Scan for the cell matching the given text and deliver its [x, y] coordinate at center. 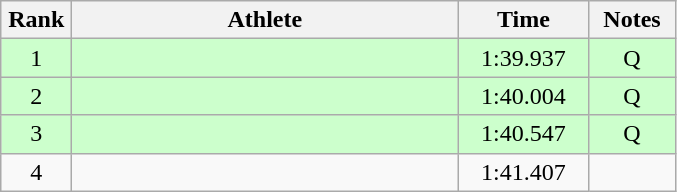
3 [36, 134]
1:41.407 [524, 172]
2 [36, 96]
Time [524, 20]
1 [36, 58]
1:40.547 [524, 134]
Athlete [265, 20]
1:39.937 [524, 58]
4 [36, 172]
Rank [36, 20]
Notes [632, 20]
1:40.004 [524, 96]
